Detect which cell encompasses the target text, then output its [x, y] center coordinate. 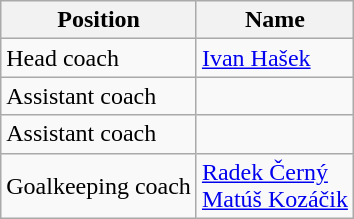
Ivan Hašek [274, 58]
Name [274, 20]
Position [99, 20]
Head coach [99, 58]
Radek Černý Matúš Kozáčik [274, 186]
Goalkeeping coach [99, 186]
